Output the [X, Y] coordinate of the center of the cell containing the given text.  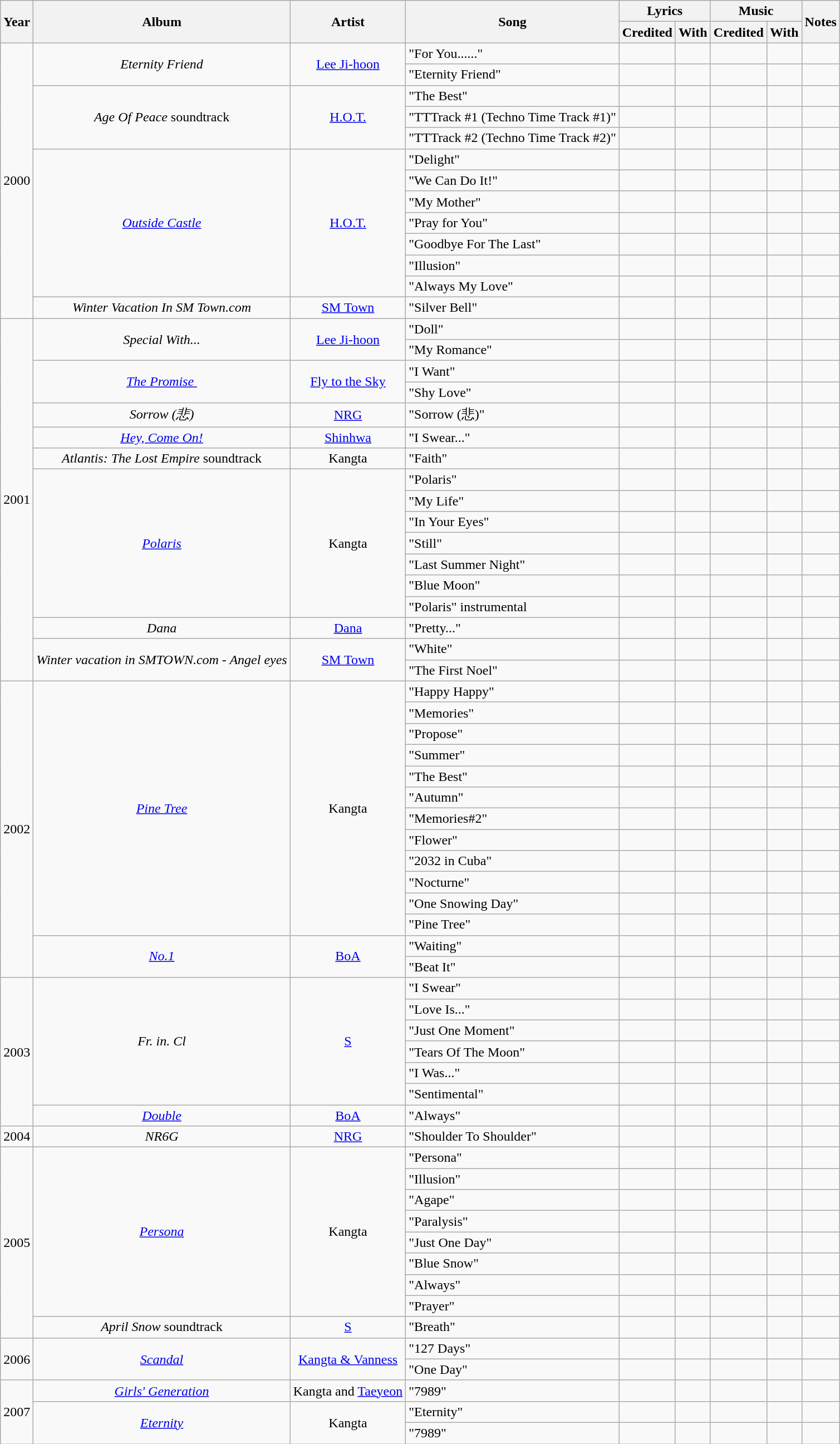
Scandal [161, 1359]
No.1 [161, 956]
"Tears Of The Moon" [512, 1052]
Fr. in. Cl [161, 1041]
"Propose" [512, 734]
2001 [17, 500]
"Flower" [512, 840]
"Shy Love" [512, 392]
"Nocturne" [512, 882]
NR6G [161, 1137]
"2032 in Cuba" [512, 861]
2007 [17, 1412]
2000 [17, 180]
Album [161, 22]
"Agape" [512, 1200]
"Autumn" [512, 798]
"One Snowing Day" [512, 903]
2005 [17, 1242]
"In Your Eyes" [512, 522]
"Prayer" [512, 1306]
"White" [512, 649]
Winter Vacation In SM Town.com [161, 308]
"Memories" [512, 713]
"Last Summer Night" [512, 564]
"Just One Day" [512, 1242]
2006 [17, 1359]
Eternity Friend [161, 64]
"For You......" [512, 53]
"The First Noel" [512, 670]
"Polaris" instrumental [512, 607]
Special With... [161, 340]
Shinhwa [348, 437]
"Eternity" [512, 1412]
Artist [348, 22]
"Sorrow (悲)" [512, 415]
"Waiting" [512, 946]
"We Can Do It!" [512, 180]
Music [756, 11]
"I Swear..." [512, 437]
"Summer" [512, 755]
Kangta and Taeyeon [348, 1391]
April Snow soundtrack [161, 1327]
Song [512, 22]
Atlantis: The Lost Empire soundtrack [161, 459]
"Shoulder To Shoulder" [512, 1137]
"Happy Happy" [512, 691]
"Still" [512, 543]
"My Life" [512, 501]
Sorrow (悲) [161, 415]
"My Romance" [512, 350]
Girls' Generation [161, 1391]
Outside Castle [161, 223]
Polaris [161, 543]
Age Of Peace soundtrack [161, 117]
The Promise [161, 382]
"Pine Tree" [512, 925]
"Polaris" [512, 480]
2002 [17, 829]
Eternity [161, 1422]
"I Swear" [512, 988]
"Faith" [512, 459]
"I Want" [512, 371]
Persona [161, 1232]
2003 [17, 1052]
"127 Days" [512, 1348]
"Pretty..." [512, 628]
"TTTrack #2 (Techno Time Track #2)" [512, 138]
"My Mother" [512, 202]
"TTTrack #1 (Techno Time Track #1)" [512, 117]
Lyrics [665, 11]
Kangta & Vanness [348, 1359]
Year [17, 22]
"Eternity Friend" [512, 75]
"Blue Snow" [512, 1264]
"Memories#2" [512, 819]
"Breath" [512, 1327]
Fly to the Sky [348, 382]
"Blue Moon" [512, 586]
"Delight" [512, 159]
"Love Is..." [512, 1009]
"Beat It" [512, 967]
"Goodbye For The Last" [512, 244]
"Pray for You" [512, 223]
"One Day" [512, 1369]
"Always My Love" [512, 287]
"Silver Bell" [512, 308]
"Persona" [512, 1158]
"Paralysis" [512, 1221]
2004 [17, 1137]
Double [161, 1115]
Hey, Come On! [161, 437]
"Doll" [512, 329]
Pine Tree [161, 808]
"I Was..." [512, 1073]
Winter vacation in SMTOWN.com - Angel eyes [161, 660]
"Sentimental" [512, 1094]
Notes [821, 22]
"Just One Moment" [512, 1030]
